Identify which cell holds the provided text, then report its (x, y) central coordinate. 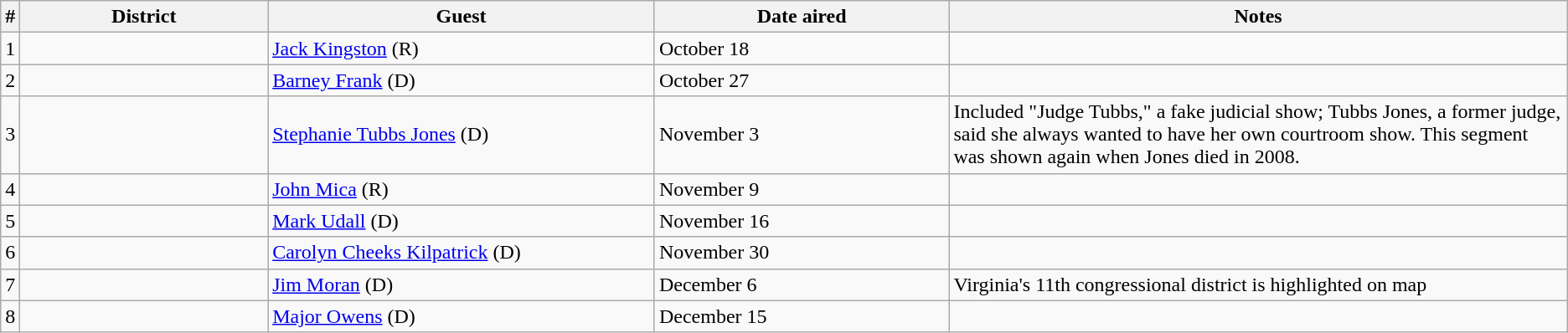
December 6 (801, 284)
Jack Kingston (R) (462, 49)
John Mica (R) (462, 189)
4 (10, 189)
Jim Moran (D) (462, 284)
October 27 (801, 80)
7 (10, 284)
5 (10, 221)
Notes (1258, 17)
Carolyn Cheeks Kilpatrick (D) (462, 253)
November 16 (801, 221)
December 15 (801, 316)
November 30 (801, 253)
October 18 (801, 49)
Date aired (801, 17)
6 (10, 253)
# (10, 17)
Barney Frank (D) (462, 80)
1 (10, 49)
Major Owens (D) (462, 316)
November 3 (801, 135)
November 9 (801, 189)
Mark Udall (D) (462, 221)
Virginia's 11th congressional district is highlighted on map (1258, 284)
2 (10, 80)
8 (10, 316)
Stephanie Tubbs Jones (D) (462, 135)
3 (10, 135)
Guest (462, 17)
District (144, 17)
